Return the [x, y] coordinate for the center point of the cell that contains the specified text.  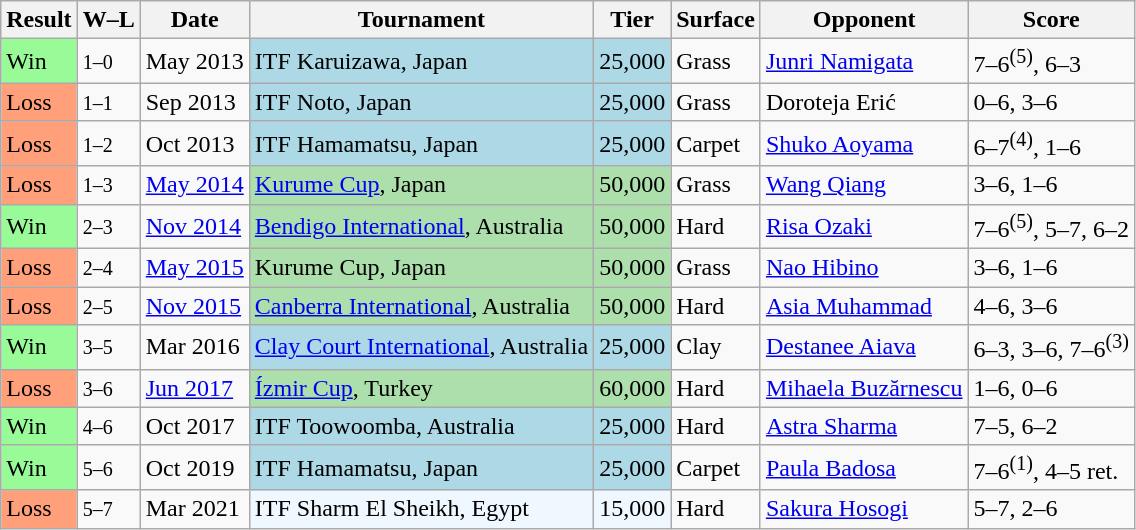
May 2013 [194, 62]
2–5 [108, 306]
ITF Noto, Japan [421, 102]
0–6, 3–6 [1051, 102]
Oct 2017 [194, 426]
Bendigo International, Australia [421, 226]
Result [39, 20]
1–1 [108, 102]
Risa Ozaki [864, 226]
Shuko Aoyama [864, 144]
Oct 2019 [194, 468]
Oct 2013 [194, 144]
W–L [108, 20]
Clay [716, 348]
1–3 [108, 185]
6–3, 3–6, 7–6(3) [1051, 348]
Jun 2017 [194, 388]
7–6(5), 6–3 [1051, 62]
Destanee Aiava [864, 348]
Ízmir Cup, Turkey [421, 388]
Astra Sharma [864, 426]
ITF Toowoomba, Australia [421, 426]
Nao Hibino [864, 268]
May 2015 [194, 268]
3–6 [108, 388]
Surface [716, 20]
7–6(1), 4–5 ret. [1051, 468]
7–5, 6–2 [1051, 426]
2–4 [108, 268]
Sep 2013 [194, 102]
Tournament [421, 20]
60,000 [632, 388]
Nov 2015 [194, 306]
15,000 [632, 509]
Wang Qiang [864, 185]
ITF Karuizawa, Japan [421, 62]
Asia Muhammad [864, 306]
Paula Badosa [864, 468]
1–2 [108, 144]
5–6 [108, 468]
Mar 2021 [194, 509]
Clay Court International, Australia [421, 348]
5–7, 2–6 [1051, 509]
Doroteja Erić [864, 102]
Junri Namigata [864, 62]
3–5 [108, 348]
7–6(5), 5–7, 6–2 [1051, 226]
1–0 [108, 62]
4–6, 3–6 [1051, 306]
2–3 [108, 226]
6–7(4), 1–6 [1051, 144]
1–6, 0–6 [1051, 388]
Mihaela Buzărnescu [864, 388]
Mar 2016 [194, 348]
Nov 2014 [194, 226]
4–6 [108, 426]
ITF Sharm El Sheikh, Egypt [421, 509]
May 2014 [194, 185]
Canberra International, Australia [421, 306]
Sakura Hosogi [864, 509]
Opponent [864, 20]
5–7 [108, 509]
Tier [632, 20]
Date [194, 20]
Score [1051, 20]
